Locate the cell with the specified text and output its (x, y) center coordinate. 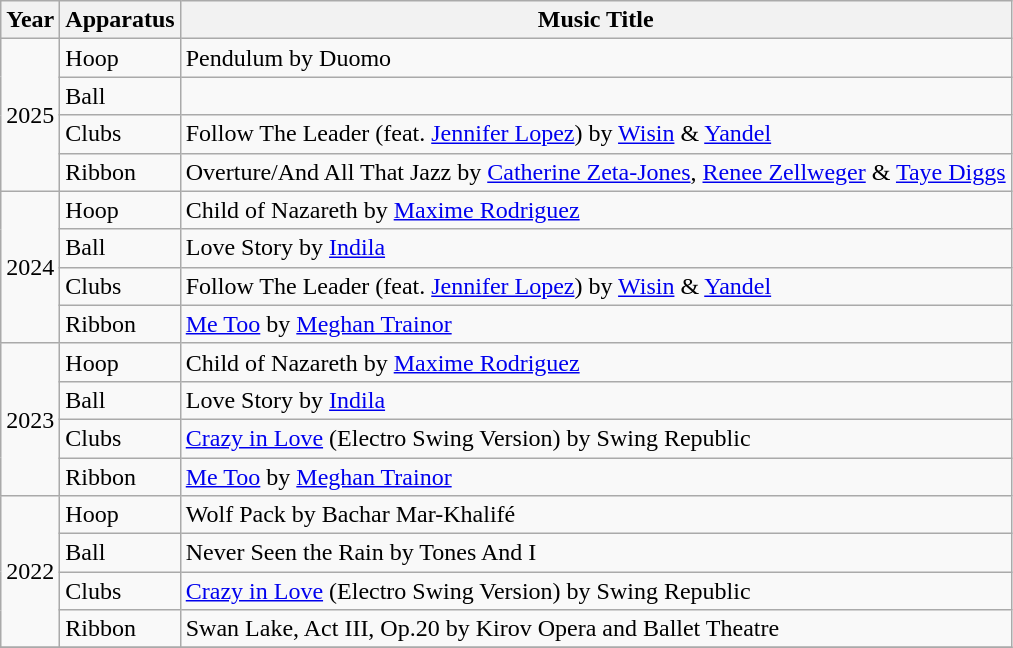
2022 (30, 572)
Never Seen the Rain by Tones And I (596, 553)
Year (30, 20)
Overture/And All That Jazz by Catherine Zeta-Jones, Renee Zellweger & Taye Diggs (596, 172)
Wolf Pack by Bachar Mar-Khalifé (596, 515)
2025 (30, 115)
2023 (30, 419)
2024 (30, 267)
Swan Lake, Act III, Op.20 by Kirov Opera and Ballet Theatre (596, 629)
Pendulum by Duomo (596, 58)
Music Title (596, 20)
Apparatus (120, 20)
